For the text-containing cell, return its midpoint in [X, Y] coordinate format. 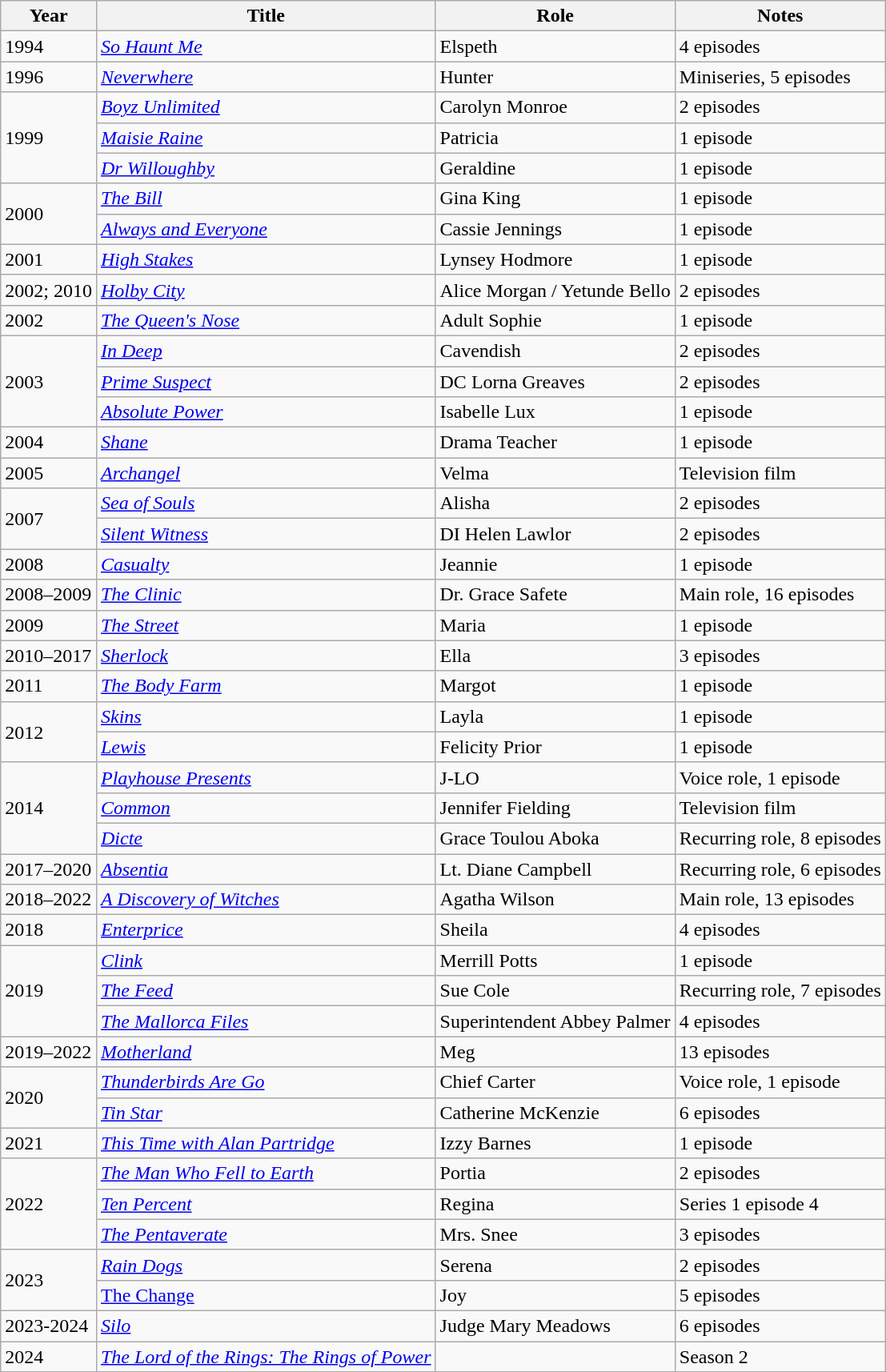
Series 1 episode 4 [780, 1204]
Boyz Unlimited [266, 107]
Adult Sophie [555, 320]
Skins [266, 716]
Thunderbirds Are Go [266, 1082]
2003 [49, 381]
Catherine McKenzie [555, 1113]
J-LO [555, 777]
Role [555, 16]
Enterprice [266, 930]
Geraldine [555, 168]
Elspeth [555, 46]
Serena [555, 1265]
Margot [555, 686]
5 episodes [780, 1295]
Sheila [555, 930]
2018–2022 [49, 900]
The Lord of the Rings: The Rings of Power [266, 1357]
Drama Teacher [555, 443]
2023 [49, 1280]
2008–2009 [49, 595]
Miniseries, 5 episodes [780, 77]
2017–2020 [49, 869]
The Queen's Nose [266, 320]
Grace Toulou Aboka [555, 838]
Season 2 [780, 1357]
2019 [49, 991]
DI Helen Lawlor [555, 534]
Sea of Souls [266, 503]
Maisie Raine [266, 138]
2022 [49, 1204]
Clink [266, 961]
2007 [49, 519]
Sue Cole [555, 991]
2002; 2010 [49, 290]
2005 [49, 473]
Lewis [266, 747]
Portia [555, 1173]
2008 [49, 564]
Cassie Jennings [555, 229]
Merrill Potts [555, 961]
2010–2017 [49, 656]
Jennifer Fielding [555, 808]
Title [266, 16]
13 episodes [780, 1052]
2012 [49, 732]
In Deep [266, 351]
Patricia [555, 138]
Shane [266, 443]
Isabelle Lux [555, 412]
2001 [49, 259]
Casualty [266, 564]
Sherlock [266, 656]
The Bill [266, 199]
The Mallorca Files [266, 1021]
Cavendish [555, 351]
Rain Dogs [266, 1265]
Tin Star [266, 1113]
Ten Percent [266, 1204]
Alisha [555, 503]
Silo [266, 1326]
Chief Carter [555, 1082]
The Clinic [266, 595]
The Body Farm [266, 686]
Motherland [266, 1052]
Notes [780, 16]
2002 [49, 320]
Common [266, 808]
Velma [555, 473]
Superintendent Abbey Palmer [555, 1021]
Archangel [266, 473]
Agatha Wilson [555, 900]
Hunter [555, 77]
The Feed [266, 991]
Prime Suspect [266, 382]
Mrs. Snee [555, 1234]
Dr Willoughby [266, 168]
Felicity Prior [555, 747]
Judge Mary Meadows [555, 1326]
2018 [49, 930]
Ella [555, 656]
The Change [266, 1295]
Absolute Power [266, 412]
Dr. Grace Safete [555, 595]
Joy [555, 1295]
2021 [49, 1143]
Main role, 13 episodes [780, 900]
Lt. Diane Campbell [555, 869]
2009 [49, 625]
The Street [266, 625]
Recurring role, 6 episodes [780, 869]
Playhouse Presents [266, 777]
Main role, 16 episodes [780, 595]
Holby City [266, 290]
High Stakes [266, 259]
Alice Morgan / Yetunde Bello [555, 290]
2011 [49, 686]
Carolyn Monroe [555, 107]
1996 [49, 77]
Layla [555, 716]
Neverwhere [266, 77]
DC Lorna Greaves [555, 382]
2024 [49, 1357]
Always and Everyone [266, 229]
Recurring role, 8 episodes [780, 838]
Absentia [266, 869]
2019–2022 [49, 1052]
Meg [555, 1052]
Jeannie [555, 564]
2004 [49, 443]
2014 [49, 808]
Recurring role, 7 episodes [780, 991]
2023-2024 [49, 1326]
The Pentaverate [266, 1234]
1999 [49, 138]
Regina [555, 1204]
Silent Witness [266, 534]
So Haunt Me [266, 46]
This Time with Alan Partridge [266, 1143]
Maria [555, 625]
Lynsey Hodmore [555, 259]
2020 [49, 1097]
Dicte [266, 838]
A Discovery of Witches [266, 900]
Izzy Barnes [555, 1143]
1994 [49, 46]
The Man Who Fell to Earth [266, 1173]
2000 [49, 214]
Year [49, 16]
Gina King [555, 199]
